Scan for the cell matching the given text and deliver its [x, y] coordinate at center. 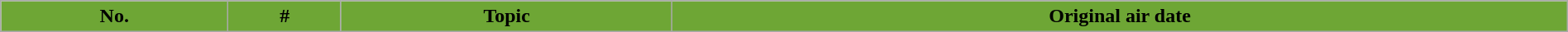
Topic [506, 16]
Original air date [1120, 16]
No. [114, 16]
# [284, 16]
